Find where the given text appears and provide that cell's center as [X, Y] coordinate. 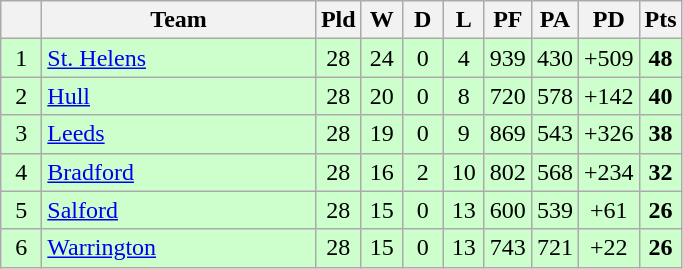
+22 [608, 248]
578 [554, 96]
L [464, 20]
6 [22, 248]
PA [554, 20]
Pts [660, 20]
720 [508, 96]
38 [660, 134]
869 [508, 134]
10 [464, 172]
W [382, 20]
8 [464, 96]
Leeds [179, 134]
Hull [179, 96]
3 [22, 134]
+61 [608, 210]
St. Helens [179, 58]
40 [660, 96]
543 [554, 134]
Salford [179, 210]
568 [554, 172]
939 [508, 58]
+234 [608, 172]
+326 [608, 134]
5 [22, 210]
20 [382, 96]
Bradford [179, 172]
600 [508, 210]
9 [464, 134]
743 [508, 248]
+142 [608, 96]
D [422, 20]
19 [382, 134]
16 [382, 172]
1 [22, 58]
539 [554, 210]
24 [382, 58]
PD [608, 20]
PF [508, 20]
Warrington [179, 248]
Pld [338, 20]
32 [660, 172]
48 [660, 58]
802 [508, 172]
430 [554, 58]
+509 [608, 58]
Team [179, 20]
721 [554, 248]
